Provide the (X, Y) coordinate of the cell's center where the given text is located.  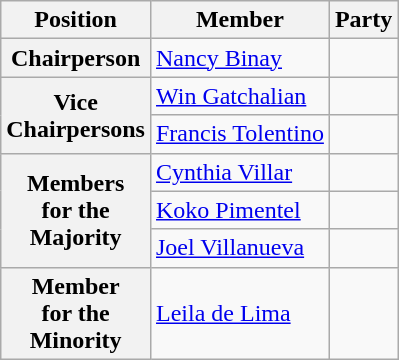
Membersfor theMajority (76, 210)
Cynthia Villar (240, 172)
Win Gatchalian (240, 96)
Memberfor theMinority (76, 313)
Joel Villanueva (240, 248)
Nancy Binay (240, 58)
Party (363, 20)
Chairperson (76, 58)
Position (76, 20)
Leila de Lima (240, 313)
Koko Pimentel (240, 210)
Member (240, 20)
ViceChairpersons (76, 115)
Francis Tolentino (240, 134)
